Determine the (X, Y) coordinate at the center of the cell enclosing the given text.  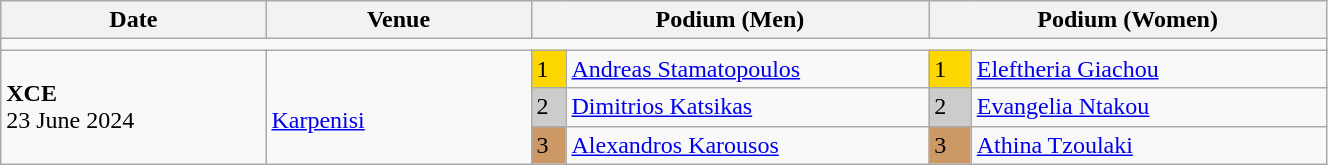
Podium (Women) (1128, 20)
Date (134, 20)
Alexandros Karousos (748, 145)
Andreas Stamatopoulos (748, 69)
Venue (398, 20)
Karpenisi (398, 107)
XCE 23 June 2024 (134, 107)
Eleftheria Giachou (1148, 69)
Evangelia Ntakou (1148, 107)
Dimitrios Katsikas (748, 107)
Podium (Men) (730, 20)
Athina Tzoulaki (1148, 145)
